Return (X, Y) of the center of cell containing provided text 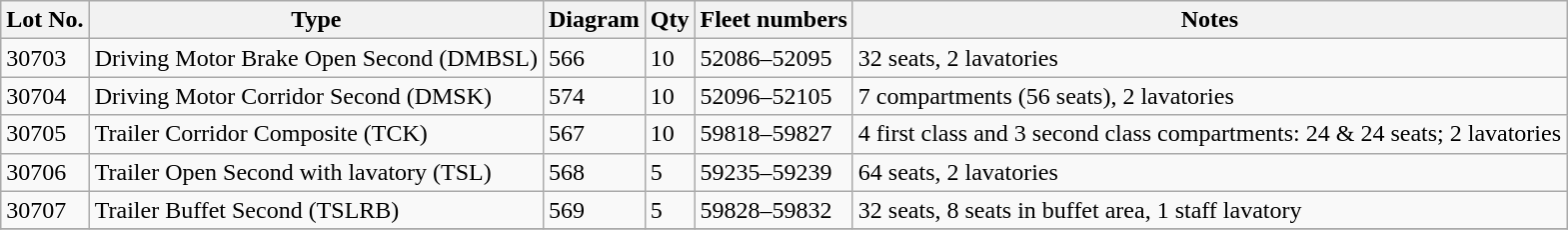
32 seats, 8 seats in buffet area, 1 staff lavatory (1209, 210)
59235–59239 (774, 172)
567 (594, 134)
569 (594, 210)
52096–52105 (774, 96)
Type (316, 20)
52086–52095 (774, 58)
Notes (1209, 20)
Trailer Buffet Second (TSLRB) (316, 210)
30705 (45, 134)
566 (594, 58)
4 first class and 3 second class compartments: 24 & 24 seats; 2 lavatories (1209, 134)
Qty (670, 20)
30706 (45, 172)
30703 (45, 58)
574 (594, 96)
Driving Motor Corridor Second (DMSK) (316, 96)
Trailer Corridor Composite (TCK) (316, 134)
64 seats, 2 lavatories (1209, 172)
32 seats, 2 lavatories (1209, 58)
30704 (45, 96)
59828–59832 (774, 210)
59818–59827 (774, 134)
Lot No. (45, 20)
Diagram (594, 20)
Driving Motor Brake Open Second (DMBSL) (316, 58)
568 (594, 172)
Trailer Open Second with lavatory (TSL) (316, 172)
Fleet numbers (774, 20)
7 compartments (56 seats), 2 lavatories (1209, 96)
30707 (45, 210)
